Capture the cell that displays the provided text and extract its (x, y) central coordinate. 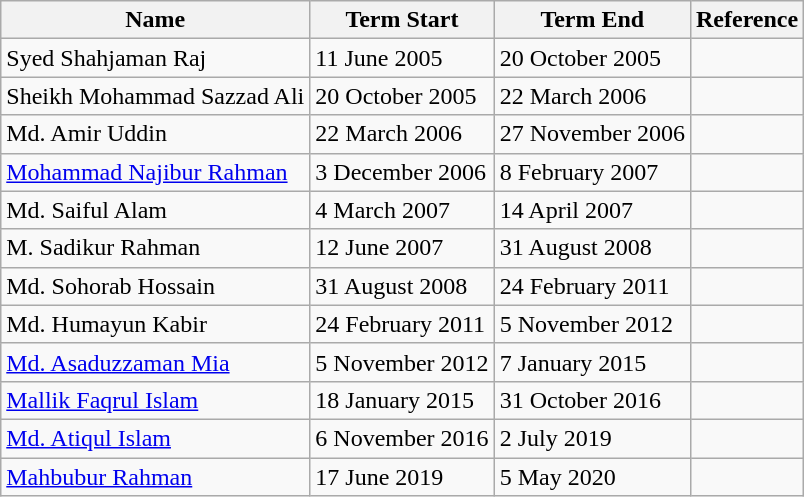
Term End (592, 20)
31 October 2016 (592, 400)
5 May 2020 (592, 477)
17 June 2019 (402, 477)
Name (156, 20)
Md. Asaduzzaman Mia (156, 362)
Sheikh Mohammad Sazzad Ali (156, 96)
Md. Atiqul Islam (156, 438)
4 March 2007 (402, 210)
3 December 2006 (402, 172)
M. Sadikur Rahman (156, 248)
27 November 2006 (592, 134)
11 June 2005 (402, 58)
8 February 2007 (592, 172)
Mohammad Najibur Rahman (156, 172)
6 November 2016 (402, 438)
Mahbubur Rahman (156, 477)
Term Start (402, 20)
Md. Saiful Alam (156, 210)
7 January 2015 (592, 362)
Md. Humayun Kabir (156, 324)
14 April 2007 (592, 210)
Syed Shahjaman Raj (156, 58)
Mallik Faqrul Islam (156, 400)
Reference (746, 20)
18 January 2015 (402, 400)
Md. Amir Uddin (156, 134)
Md. Sohorab Hossain (156, 286)
12 June 2007 (402, 248)
2 July 2019 (592, 438)
